Return (x, y) of the center of cell containing provided text 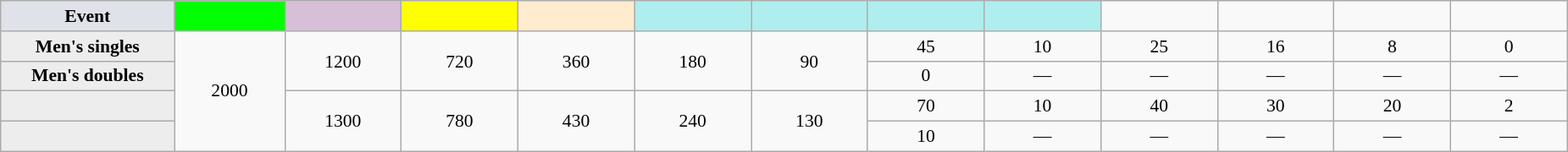
130 (809, 122)
180 (693, 61)
Men's doubles (88, 76)
8 (1393, 46)
Event (88, 16)
Men's singles (88, 46)
720 (460, 61)
20 (1393, 106)
430 (576, 122)
40 (1159, 106)
360 (576, 61)
45 (926, 46)
2000 (230, 91)
1300 (343, 122)
1200 (343, 61)
30 (1276, 106)
25 (1159, 46)
70 (926, 106)
2 (1509, 106)
16 (1276, 46)
240 (693, 122)
90 (809, 61)
780 (460, 122)
